For the text-containing cell, return its midpoint in [X, Y] coordinate format. 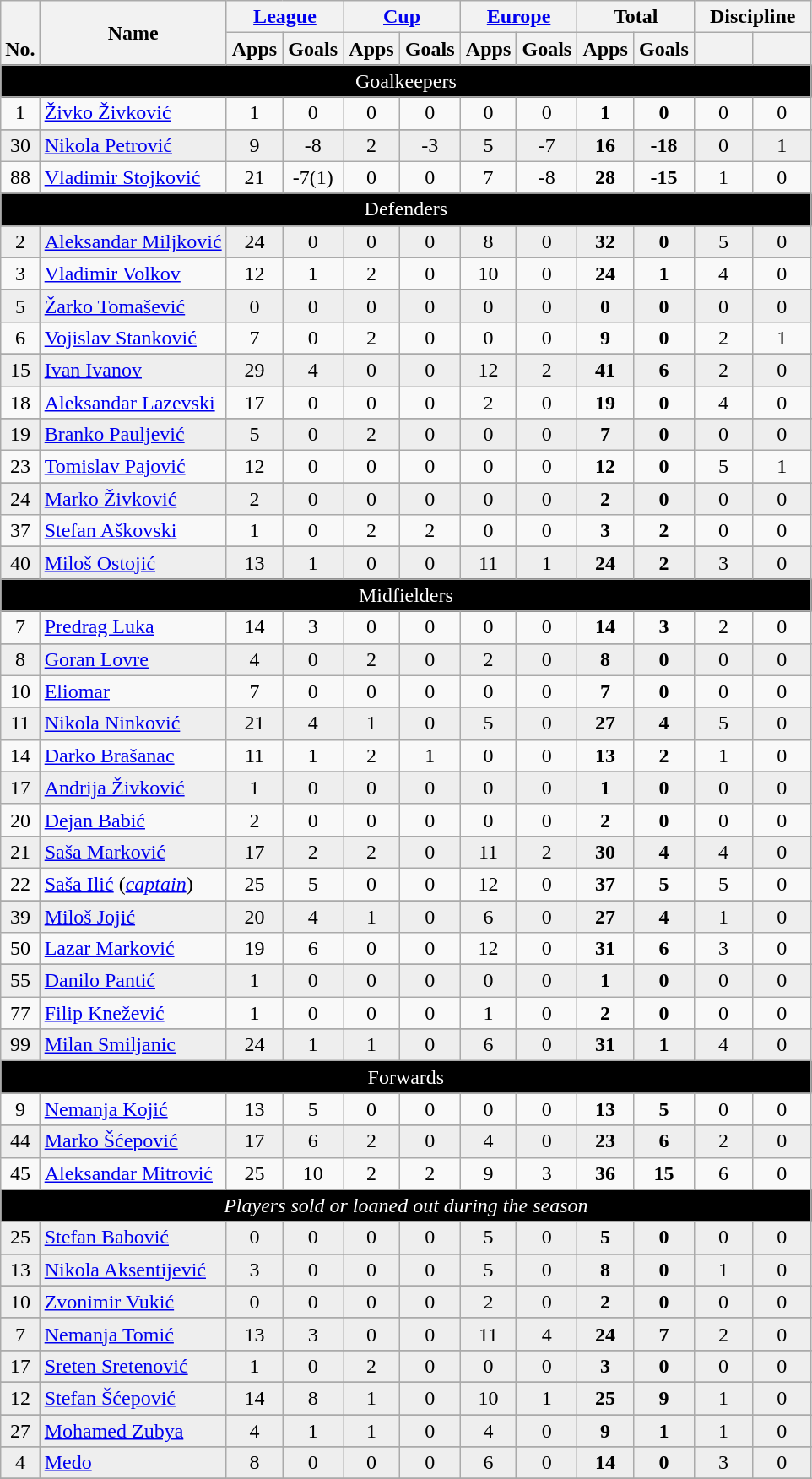
-7 [547, 145]
29 [255, 370]
Aleksandar Lazevski [133, 403]
League [285, 17]
18 [20, 403]
No. [20, 33]
Darko Brašanac [133, 756]
-18 [663, 145]
Lazar Marković [133, 949]
Andrija Živković [133, 788]
Predrag Luka [133, 627]
Eliomar [133, 691]
Discipline [753, 17]
16 [606, 145]
Aleksandar Mitrović [133, 1173]
Miloš Ostojić [133, 563]
22 [20, 884]
Zvonimir Vukić [133, 1302]
Nemanja Tomić [133, 1334]
-15 [663, 177]
36 [606, 1173]
32 [606, 241]
Marko Živković [133, 499]
Cup [402, 17]
Saša Ilić (captain) [133, 884]
Stefan Aškovski [133, 531]
Goalkeepers [406, 81]
55 [20, 981]
Nikola Petrović [133, 145]
40 [20, 563]
Vladimir Stojković [133, 177]
Živko Živković [133, 113]
Sreten Sretenović [133, 1366]
Marko Šćepović [133, 1141]
99 [20, 1045]
44 [20, 1141]
Stefan Šćepović [133, 1398]
Milan Smiljanic [133, 1045]
Ivan Ivanov [133, 370]
Defenders [406, 209]
Aleksandar Miljković [133, 241]
Vojislav Stanković [133, 338]
Nikola Aksentijević [133, 1270]
Goran Lovre [133, 659]
Nemanja Kojić [133, 1109]
Dejan Babić [133, 820]
77 [20, 1013]
Vladimir Volkov [133, 274]
Nikola Ninković [133, 723]
Žarko Tomašević [133, 306]
28 [606, 177]
Midfielders [406, 595]
39 [20, 916]
50 [20, 949]
Filip Knežević [133, 1013]
Branko Pauljević [133, 435]
Danilo Pantić [133, 981]
Forwards [406, 1077]
Stefan Babović [133, 1238]
-3 [430, 145]
Players sold or loaned out during the season [406, 1205]
Medo [133, 1463]
45 [20, 1173]
Saša Marković [133, 852]
Tomislav Pajović [133, 467]
88 [20, 177]
Total [636, 17]
Mohamed Zubya [133, 1431]
Europe [518, 17]
Name [133, 33]
Miloš Jojić [133, 916]
41 [606, 370]
-7(1) [313, 177]
